Pinpoint the cell where the given text exists, returning its (X, Y) midpoint coordinate. 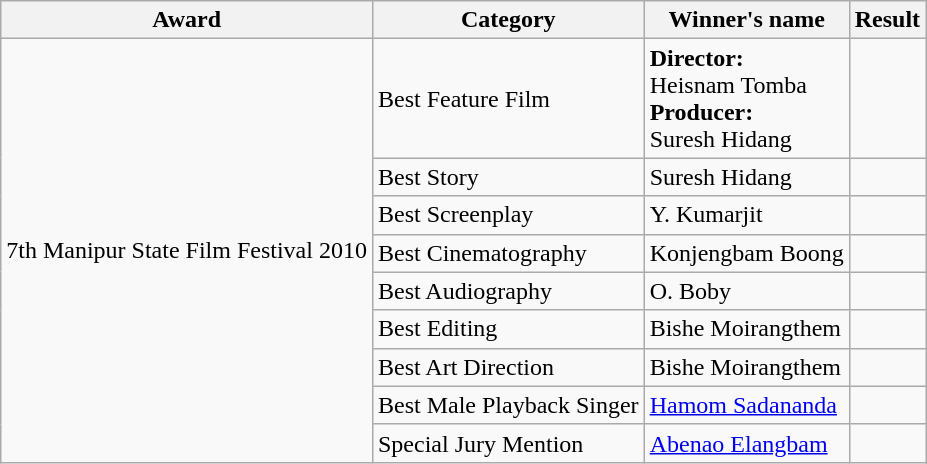
Best Audiography (508, 291)
O. Boby (746, 291)
Award (187, 20)
Best Story (508, 177)
7th Manipur State Film Festival 2010 (187, 251)
Result (887, 20)
Best Screenplay (508, 215)
Konjengbam Boong (746, 253)
Suresh Hidang (746, 177)
Best Male Playback Singer (508, 405)
Best Cinematography (508, 253)
Winner's name (746, 20)
Director:Heisnam TombaProducer:Suresh Hidang (746, 98)
Special Jury Mention (508, 443)
Best Art Direction (508, 367)
Abenao Elangbam (746, 443)
Category (508, 20)
Best Feature Film (508, 98)
Best Editing (508, 329)
Hamom Sadananda (746, 405)
Y. Kumarjit (746, 215)
